Determine the (X, Y) coordinate at the center of the cell enclosing the given text.  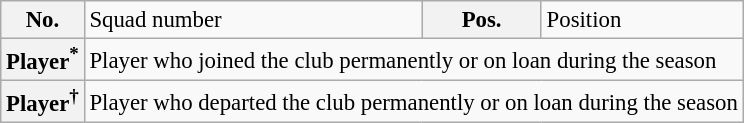
Pos. (482, 20)
Player who departed the club permanently or on loan during the season (414, 102)
Player* (42, 60)
No. (42, 20)
Player who joined the club permanently or on loan during the season (414, 60)
Squad number (253, 20)
Player† (42, 102)
Position (642, 20)
